For the text-containing cell, return its midpoint in (x, y) coordinate format. 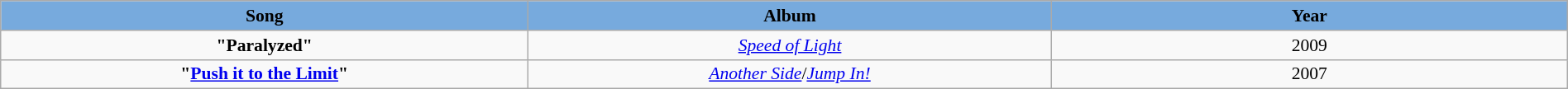
Album (791, 16)
Another Side/Jump In! (791, 74)
Song (265, 16)
Speed of Light (791, 44)
"Paralyzed" (265, 44)
"Push it to the Limit" (265, 74)
2009 (1309, 44)
Year (1309, 16)
2007 (1309, 74)
